Return the (x, y) coordinate for the center point of the cell that contains the specified text.  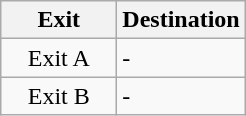
Destination (181, 20)
Exit A (59, 58)
Exit (59, 20)
Exit B (59, 96)
